Determine the (x, y) coordinate at the center of the cell enclosing the given text.  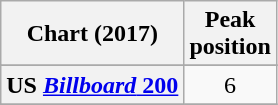
Peak position (230, 34)
6 (230, 85)
Chart (2017) (92, 34)
US Billboard 200 (92, 85)
